Return the (X, Y) coordinate for the center point of the cell that contains the specified text.  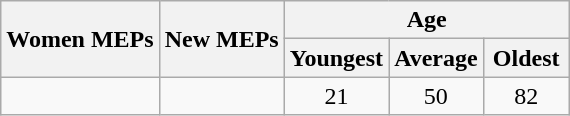
21 (336, 96)
Women MEPs (80, 39)
50 (436, 96)
Oldest (526, 58)
Age (426, 20)
Average (436, 58)
82 (526, 96)
Youngest (336, 58)
New MEPs (222, 39)
